Scan for the cell matching the given text and deliver its (x, y) coordinate at center. 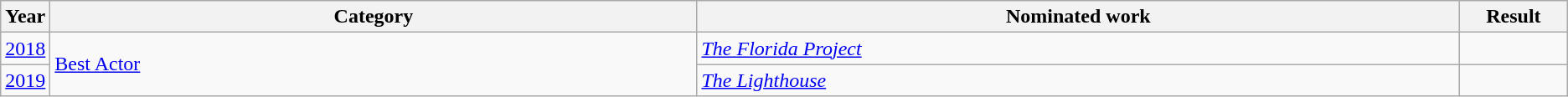
Year (25, 17)
2019 (25, 80)
Category (374, 17)
2018 (25, 48)
Result (1514, 17)
Nominated work (1079, 17)
The Lighthouse (1079, 80)
The Florida Project (1079, 48)
Best Actor (374, 64)
